Pinpoint the cell where the given text exists, returning its (x, y) midpoint coordinate. 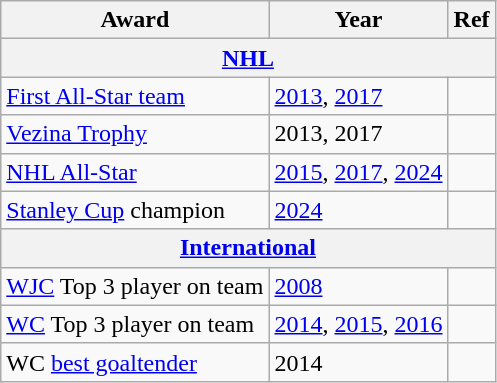
Stanley Cup champion (135, 210)
WJC Top 3 player on team (135, 286)
Year (358, 20)
Vezina Trophy (135, 134)
Award (135, 20)
NHL All-Star (135, 172)
NHL (248, 58)
Ref (472, 20)
2014 (358, 362)
2008 (358, 286)
WC best goaltender (135, 362)
2014, 2015, 2016 (358, 324)
International (248, 248)
2024 (358, 210)
WC Top 3 player on team (135, 324)
2015, 2017, 2024 (358, 172)
First All-Star team (135, 96)
